Output the (x, y) coordinate of the center of the cell containing the given text.  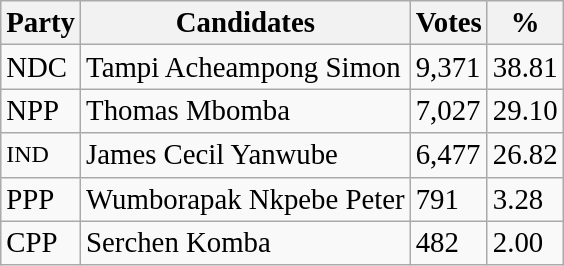
% (525, 23)
9,371 (448, 67)
3.28 (525, 199)
38.81 (525, 67)
NDC (41, 67)
Serchen Komba (246, 243)
6,477 (448, 155)
482 (448, 243)
791 (448, 199)
IND (41, 155)
Thomas Mbomba (246, 111)
CPP (41, 243)
2.00 (525, 243)
29.10 (525, 111)
NPP (41, 111)
Votes (448, 23)
Candidates (246, 23)
Tampi Acheampong Simon (246, 67)
7,027 (448, 111)
James Cecil Yanwube (246, 155)
Wumborapak Nkpebe Peter (246, 199)
26.82 (525, 155)
PPP (41, 199)
Party (41, 23)
